Provide the (x, y) coordinate of the cell's center where the given text is located.  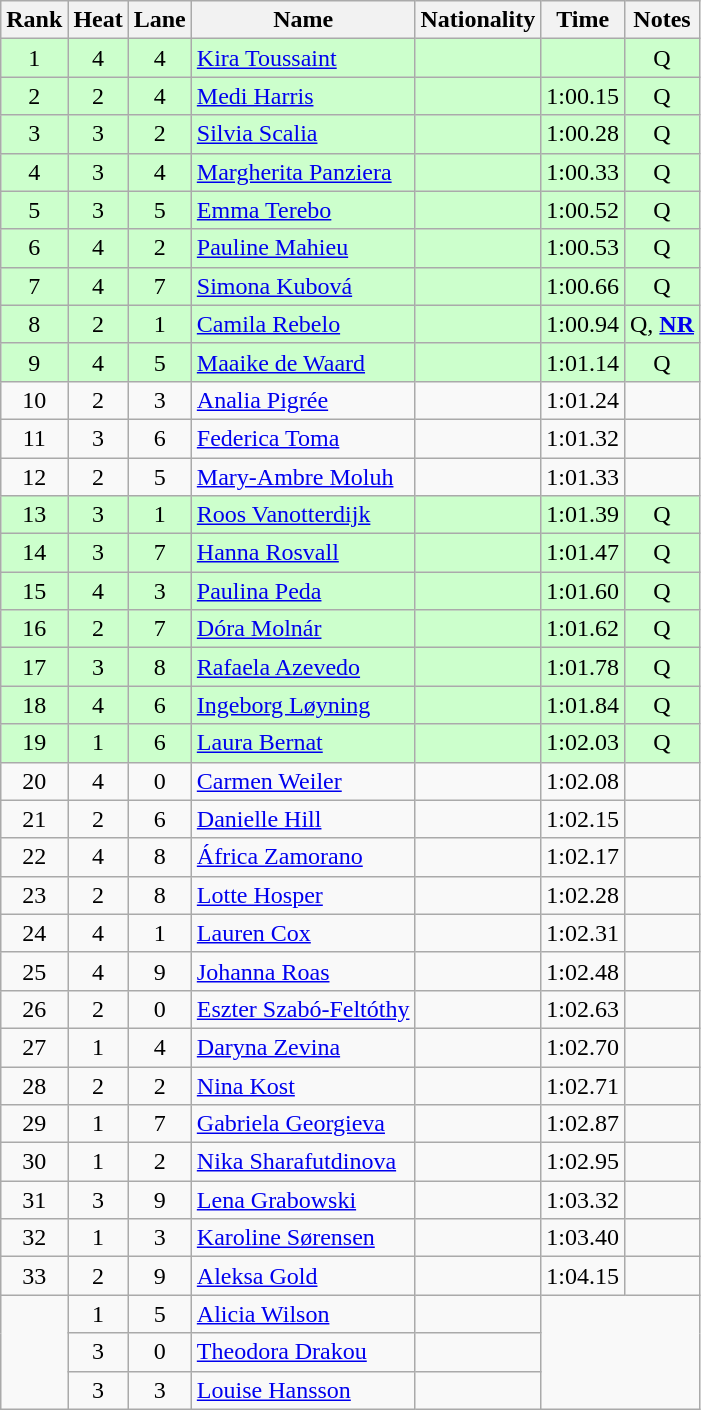
1:01.33 (583, 477)
Q, NR (662, 324)
15 (34, 591)
Mary-Ambre Moluh (303, 477)
1:02.17 (583, 857)
19 (34, 743)
11 (34, 438)
Eszter Szabó-Feltóthy (303, 1009)
14 (34, 553)
30 (34, 1162)
23 (34, 895)
Louise Hansson (303, 1390)
Silvia Scalia (303, 134)
Lotte Hosper (303, 895)
10 (34, 400)
Margherita Panziera (303, 172)
1:00.52 (583, 210)
Analia Pigrée (303, 400)
Emma Terebo (303, 210)
1:00.66 (583, 286)
1:03.32 (583, 1200)
Camila Rebelo (303, 324)
1:00.53 (583, 248)
1:03.40 (583, 1238)
Nika Sharafutdinova (303, 1162)
1:02.63 (583, 1009)
1:01.84 (583, 705)
1:02.95 (583, 1162)
18 (34, 705)
Medi Harris (303, 96)
Notes (662, 20)
África Zamorano (303, 857)
1:02.31 (583, 933)
Lena Grabowski (303, 1200)
26 (34, 1009)
Lane (160, 20)
Simona Kubová (303, 286)
Heat (98, 20)
Paulina Peda (303, 591)
22 (34, 857)
Rank (34, 20)
17 (34, 667)
Daryna Zevina (303, 1047)
12 (34, 477)
21 (34, 819)
1:01.39 (583, 515)
Kira Toussaint (303, 58)
Name (303, 20)
28 (34, 1085)
Hanna Rosvall (303, 553)
1:01.62 (583, 629)
Maaike de Waard (303, 362)
Roos Vanotterdijk (303, 515)
1:00.94 (583, 324)
Karoline Sørensen (303, 1238)
32 (34, 1238)
24 (34, 933)
Nationality (478, 20)
1:01.60 (583, 591)
Ingeborg Løyning (303, 705)
1:01.47 (583, 553)
1:02.15 (583, 819)
Gabriela Georgieva (303, 1124)
1:02.70 (583, 1047)
Dóra Molnár (303, 629)
1:02.08 (583, 781)
1:02.87 (583, 1124)
1:00.33 (583, 172)
27 (34, 1047)
1:00.15 (583, 96)
Nina Kost (303, 1085)
Time (583, 20)
Laura Bernat (303, 743)
1:02.71 (583, 1085)
1:01.78 (583, 667)
Rafaela Azevedo (303, 667)
1:02.03 (583, 743)
Johanna Roas (303, 971)
1:01.24 (583, 400)
33 (34, 1276)
Alicia Wilson (303, 1314)
1:04.15 (583, 1276)
1:00.28 (583, 134)
16 (34, 629)
31 (34, 1200)
1:01.14 (583, 362)
1:02.48 (583, 971)
Aleksa Gold (303, 1276)
1:01.32 (583, 438)
20 (34, 781)
Federica Toma (303, 438)
1:02.28 (583, 895)
25 (34, 971)
13 (34, 515)
Danielle Hill (303, 819)
29 (34, 1124)
Carmen Weiler (303, 781)
Lauren Cox (303, 933)
Theodora Drakou (303, 1352)
Pauline Mahieu (303, 248)
